Identify which cell holds the provided text, then report its (x, y) central coordinate. 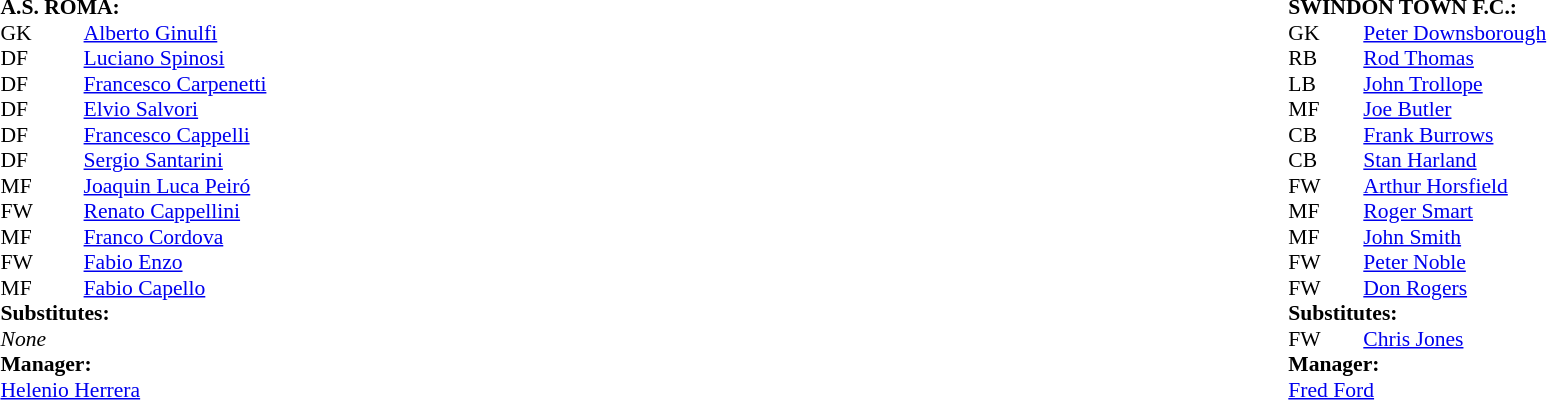
Joaquin Luca Peiró (176, 186)
Fabio Enzo (176, 263)
Chris Jones (1454, 339)
Franco Cordova (176, 237)
Francesco Cappelli (176, 135)
None (23, 339)
Arthur Horsfield (1454, 186)
Roger Smart (1454, 211)
Joe Butler (1454, 109)
Rod Thomas (1454, 59)
LB (1307, 84)
Elvio Salvori (176, 109)
Peter Noble (1454, 263)
John Smith (1454, 237)
Frank Burrows (1454, 135)
Don Rogers (1454, 288)
Renato Cappellini (176, 211)
Peter Downsborough (1454, 33)
Francesco Carpenetti (176, 84)
Luciano Spinosi (176, 59)
Alberto Ginulfi (176, 33)
Sergio Santarini (176, 161)
Fabio Capello (176, 288)
Stan Harland (1454, 161)
RB (1307, 59)
John Trollope (1454, 84)
